Return [X, Y] of the center of cell containing provided text 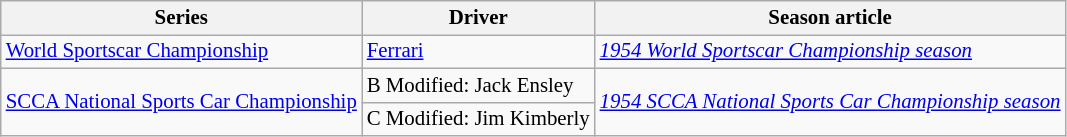
Season article [830, 18]
Ferrari [478, 51]
1954 SCCA National Sports Car Championship season [830, 102]
Driver [478, 18]
World Sportscar Championship [182, 51]
B Modified: Jack Ensley [478, 85]
C Modified: Jim Kimberly [478, 119]
Series [182, 18]
SCCA National Sports Car Championship [182, 102]
1954 World Sportscar Championship season [830, 51]
